Scan for the cell matching the given text and deliver its (x, y) coordinate at center. 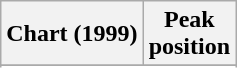
Chart (1999) (72, 34)
Peakposition (189, 34)
